Extract the (X, Y) coordinate from the center of the cell holding the provided text.  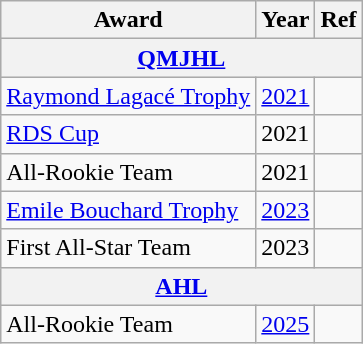
Emile Bouchard Trophy (128, 210)
RDS Cup (128, 134)
Raymond Lagacé Trophy (128, 96)
QMJHL (182, 58)
AHL (182, 286)
2025 (286, 324)
Award (128, 20)
First All-Star Team (128, 248)
Year (286, 20)
Ref (338, 20)
